Determine the [x, y] coordinate at the center of the cell enclosing the given text.  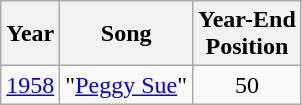
Year [30, 34]
1958 [30, 85]
Year-EndPosition [246, 34]
50 [246, 85]
Song [126, 34]
"Peggy Sue" [126, 85]
